Determine the [x, y] coordinate at the center of the cell enclosing the given text.  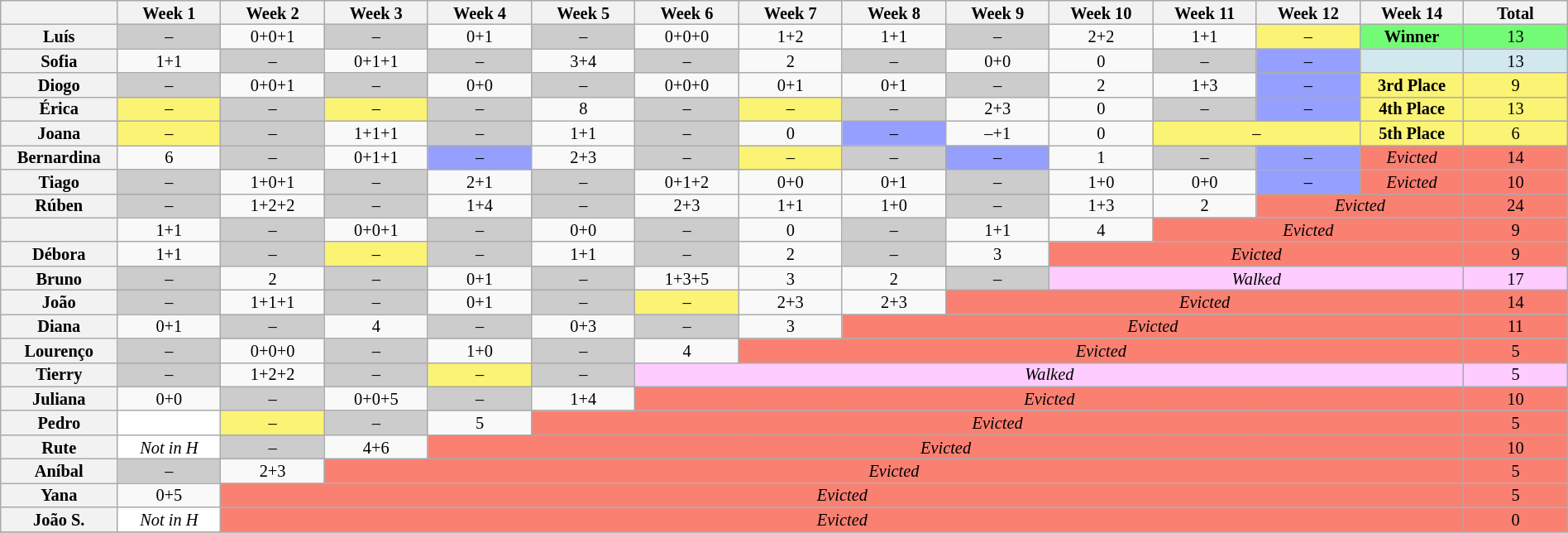
Yana [60, 495]
–+1 [997, 132]
Tierry [60, 374]
Rúben [60, 205]
5th Place [1411, 132]
João [60, 301]
Week 12 [1308, 12]
Aníbal [60, 470]
Lourenço [60, 351]
3rd Place [1411, 84]
0+5 [169, 495]
Juliana [60, 399]
Week 6 [686, 12]
0+0+5 [375, 399]
Week 11 [1204, 12]
1+0+1 [273, 180]
Week 10 [1102, 12]
Winner [1411, 36]
Débora [60, 253]
1+3+5 [686, 278]
4th Place [1411, 109]
Rute [60, 447]
Luís [60, 36]
Week 7 [791, 12]
Érica [60, 109]
2+2 [1102, 36]
0+3 [584, 326]
Week 8 [893, 12]
1+2 [791, 36]
1 [1102, 157]
Joana [60, 132]
17 [1516, 278]
11 [1516, 326]
Week 1 [169, 12]
Total [1516, 12]
Bernardina [60, 157]
Diana [60, 326]
Week 5 [584, 12]
Week 3 [375, 12]
Week 14 [1411, 12]
3+4 [584, 61]
Tiago [60, 180]
8 [584, 109]
Diogo [60, 84]
2+1 [480, 180]
4+6 [375, 447]
Week 2 [273, 12]
Sofia [60, 61]
Pedro [60, 422]
João S. [60, 520]
0+1+2 [686, 180]
Bruno [60, 278]
Week 4 [480, 12]
24 [1516, 205]
Week 9 [997, 12]
